Search for the cell housing the specified text and yield its [X, Y] center coordinate. 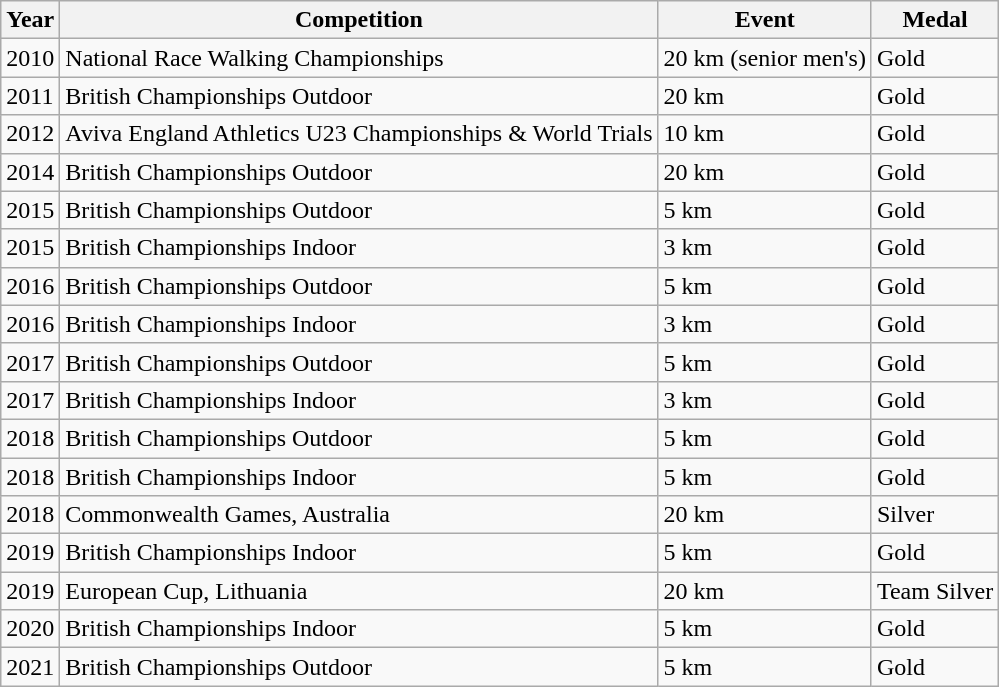
Team Silver [934, 591]
Competition [359, 20]
2011 [30, 96]
Event [764, 20]
2012 [30, 134]
20 km (senior men's) [764, 58]
National Race Walking Championships [359, 58]
Year [30, 20]
Commonwealth Games, Australia [359, 515]
Silver [934, 515]
2021 [30, 667]
10 km [764, 134]
2020 [30, 629]
Aviva England Athletics U23 Championships & World Trials [359, 134]
2010 [30, 58]
2014 [30, 172]
Medal [934, 20]
European Cup, Lithuania [359, 591]
